Search for the cell housing the specified text and yield its (X, Y) center coordinate. 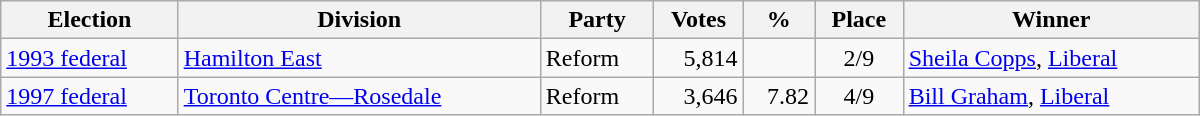
Hamilton East (359, 58)
Bill Graham, Liberal (1051, 96)
Sheila Copps, Liberal (1051, 58)
7.82 (778, 96)
% (778, 20)
4/9 (860, 96)
Division (359, 20)
Votes (698, 20)
Winner (1051, 20)
3,646 (698, 96)
2/9 (860, 58)
1993 federal (90, 58)
Place (860, 20)
5,814 (698, 58)
Election (90, 20)
Party (597, 20)
Toronto Centre—Rosedale (359, 96)
1997 federal (90, 96)
